Determine the (X, Y) coordinate at the center of the cell enclosing the given text.  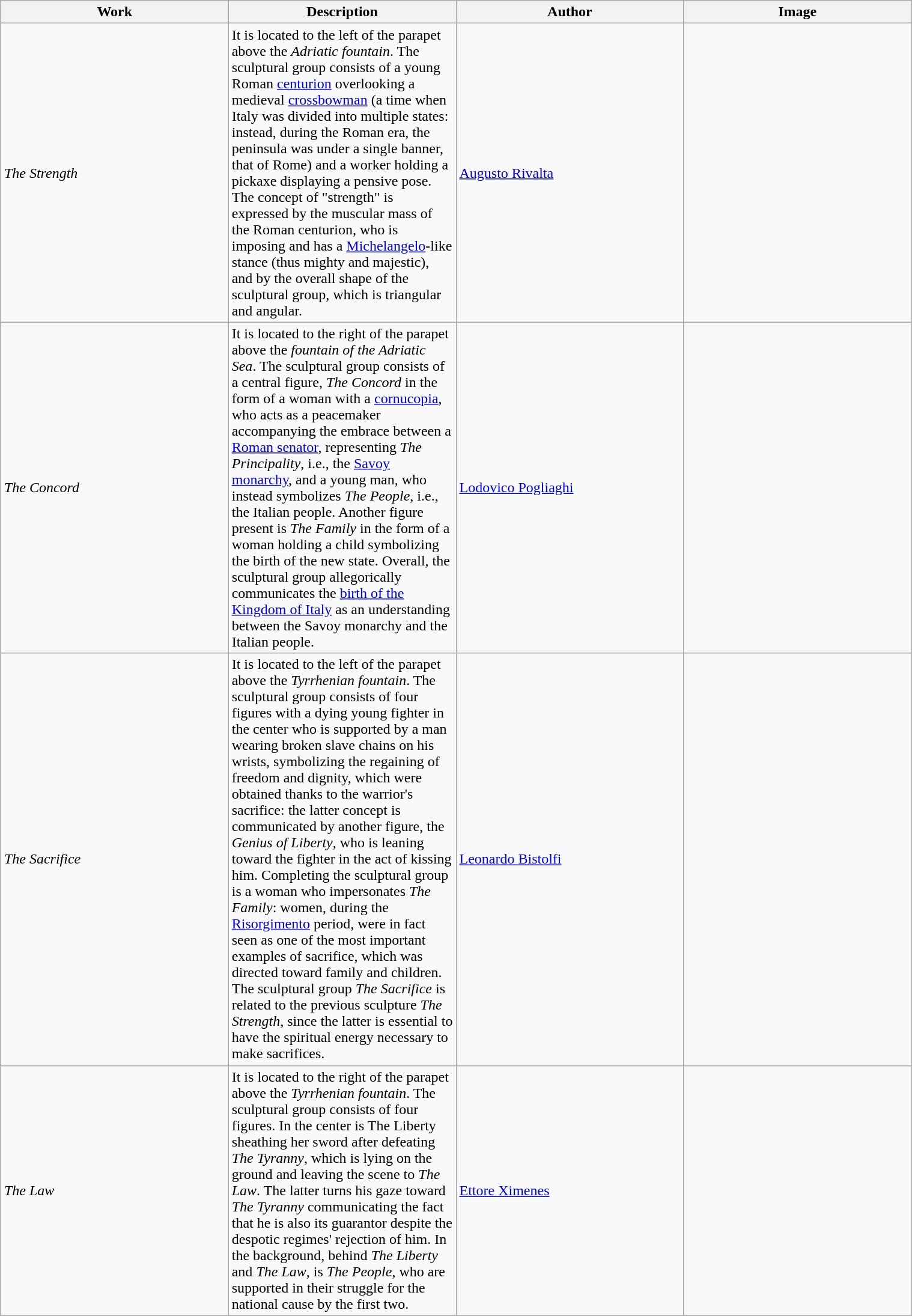
Description (342, 12)
Work (114, 12)
The Strength (114, 173)
Augusto Rivalta (570, 173)
Ettore Ximenes (570, 1190)
Leonardo Bistolfi (570, 859)
The Law (114, 1190)
Lodovico Pogliaghi (570, 488)
The Sacrifice (114, 859)
The Concord (114, 488)
Author (570, 12)
Image (798, 12)
